Return the [X, Y] coordinate for the center point of the cell that contains the specified text.  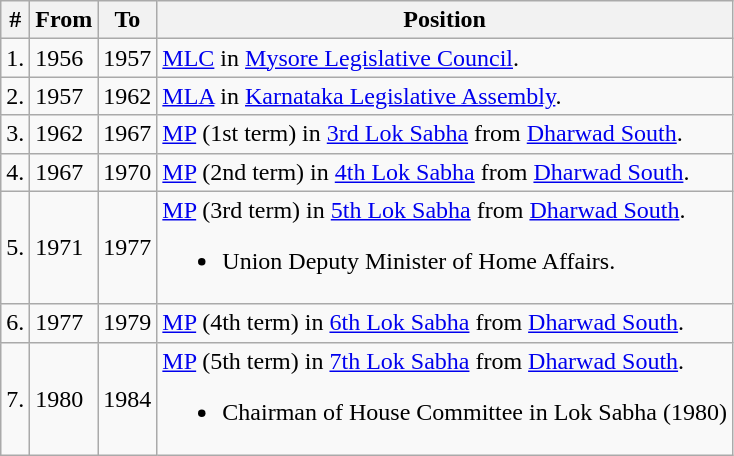
4. [16, 172]
1979 [128, 323]
MP (2nd term) in 4th Lok Sabha from Dharwad South. [445, 172]
MLC in Mysore Legislative Council. [445, 58]
MP (3rd term) in 5th Lok Sabha from Dharwad South.Union Deputy Minister of Home Affairs. [445, 248]
# [16, 20]
To [128, 20]
5. [16, 248]
6. [16, 323]
From [64, 20]
1971 [64, 248]
MP (4th term) in 6th Lok Sabha from Dharwad South. [445, 323]
Position [445, 20]
1970 [128, 172]
1984 [128, 398]
3. [16, 134]
MLA in Karnataka Legislative Assembly. [445, 96]
MP (1st term) in 3rd Lok Sabha from Dharwad South. [445, 134]
1. [16, 58]
1980 [64, 398]
7. [16, 398]
MP (5th term) in 7th Lok Sabha from Dharwad South.Chairman of House Committee in Lok Sabha (1980) [445, 398]
2. [16, 96]
1956 [64, 58]
